Scan for the cell matching the given text and deliver its (x, y) coordinate at center. 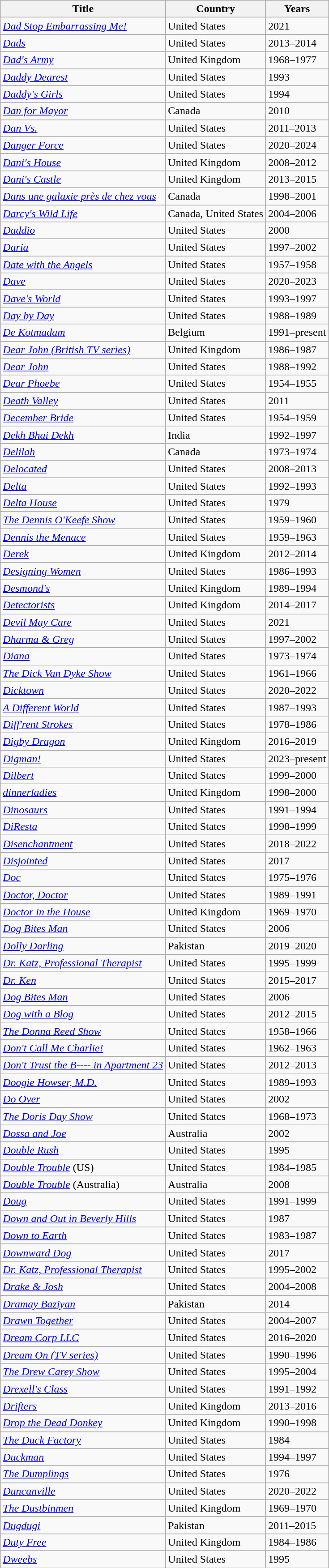
Dharma & Greg (83, 639)
Digby Dragon (83, 741)
1989–1991 (297, 895)
1988–1989 (297, 316)
2016–2019 (297, 741)
DiResta (83, 827)
Dream On (TV series) (83, 1355)
2013–2015 (297, 179)
2000 (297, 231)
Doctor in the House (83, 912)
2012–2013 (297, 1065)
2012–2015 (297, 1014)
1958–1966 (297, 1031)
Dr. Ken (83, 980)
1961–1966 (297, 673)
Delilah (83, 452)
2004–2008 (297, 1286)
dinnerladies (83, 793)
1999–2000 (297, 776)
Date with the Angels (83, 265)
1968–1977 (297, 60)
Double Rush (83, 1150)
Daddy's Girls (83, 94)
Drifters (83, 1406)
1968–1973 (297, 1116)
Dear John (British TV series) (83, 350)
Daddio (83, 231)
Do Over (83, 1099)
2008–2013 (297, 469)
Devil May Care (83, 622)
1998–2000 (297, 793)
Dad's Army (83, 60)
1983–1987 (297, 1235)
1987–1993 (297, 707)
The Doris Day Show (83, 1116)
Dads (83, 43)
Dicktown (83, 690)
1995–2002 (297, 1269)
Country (216, 9)
2011–2015 (297, 1525)
Designing Women (83, 571)
The Drew Carey Show (83, 1372)
Years (297, 9)
1991–1994 (297, 810)
1991–present (297, 333)
Double Trouble (US) (83, 1167)
Diff'rent Strokes (83, 724)
1986–1993 (297, 571)
Down to Earth (83, 1235)
2013–2014 (297, 43)
2004–2007 (297, 1321)
1954–1955 (297, 384)
Drawn Together (83, 1321)
1990–1998 (297, 1423)
1957–1958 (297, 265)
1994–1997 (297, 1457)
Death Valley (83, 401)
Danger Force (83, 145)
Doctor, Doctor (83, 895)
Duckman (83, 1457)
The Donna Reed Show (83, 1031)
2015–2017 (297, 980)
Dilbert (83, 776)
Desmond's (83, 588)
2011–2013 (297, 128)
2020–2023 (297, 282)
Daria (83, 248)
Canada, United States (216, 214)
Dolly Darling (83, 946)
India (216, 435)
2008–2012 (297, 162)
Dave (83, 282)
1998–2001 (297, 196)
Dave's World (83, 299)
2011 (297, 401)
The Duck Factory (83, 1440)
1987 (297, 1218)
Digman! (83, 759)
Double Trouble (Australia) (83, 1184)
2020–2024 (297, 145)
Dear John (83, 367)
2018–2022 (297, 844)
1959–1963 (297, 537)
1978–1986 (297, 724)
Dekh Bhai Dekh (83, 435)
December Bride (83, 418)
1984–1986 (297, 1542)
Downward Dog (83, 1252)
1995–2004 (297, 1372)
Darcy's Wild Life (83, 214)
2004–2006 (297, 214)
1992–1993 (297, 486)
Doc (83, 878)
The Dumplings (83, 1474)
Down and Out in Beverly Hills (83, 1218)
Dweebs (83, 1559)
Don't Trust the B---- in Apartment 23 (83, 1065)
1991–1999 (297, 1201)
Dossa and Joe (83, 1133)
Drop the Dead Donkey (83, 1423)
1990–1996 (297, 1355)
A Different World (83, 707)
Dinosaurs (83, 810)
1976 (297, 1474)
1975–1976 (297, 878)
1998–1999 (297, 827)
Detectorists (83, 605)
2023–present (297, 759)
Dog with a Blog (83, 1014)
Dan Vs. (83, 128)
1984 (297, 1440)
1962–1963 (297, 1048)
2008 (297, 1184)
Dani's House (83, 162)
Drake & Josh (83, 1286)
1993 (297, 77)
1959–1960 (297, 520)
2010 (297, 111)
Dani's Castle (83, 179)
1992–1997 (297, 435)
Disenchantment (83, 844)
Dans une galaxie près de chez vous (83, 196)
Belgium (216, 333)
1991–1992 (297, 1389)
Derek (83, 554)
De Kotmadam (83, 333)
1989–1994 (297, 588)
Diana (83, 656)
1989–1993 (297, 1082)
Dad Stop Embarrassing Me! (83, 26)
1986–1987 (297, 350)
2012–2014 (297, 554)
Dream Corp LLC (83, 1338)
1993–1997 (297, 299)
Don't Call Me Charlie! (83, 1048)
Delta House (83, 503)
Day by Day (83, 316)
Duncanville (83, 1491)
2014 (297, 1304)
1994 (297, 94)
2019–2020 (297, 946)
1995–1999 (297, 963)
1988–1992 (297, 367)
Doogie Howser, M.D. (83, 1082)
1979 (297, 503)
2014–2017 (297, 605)
Dugdugi (83, 1525)
The Dennis O'Keefe Show (83, 520)
Dear Phoebe (83, 384)
Title (83, 9)
The Dustbinmen (83, 1508)
Disjointed (83, 861)
Dennis the Menace (83, 537)
1984–1985 (297, 1167)
1954–1959 (297, 418)
2016–2020 (297, 1338)
Daddy Dearest (83, 77)
Drexell's Class (83, 1389)
The Dick Van Dyke Show (83, 673)
Duty Free (83, 1542)
Delta (83, 486)
2013–2016 (297, 1406)
Dan for Mayor (83, 111)
Delocated (83, 469)
Doug (83, 1201)
Dramay Baziyan (83, 1304)
